Detect which cell encompasses the target text, then output its (x, y) center coordinate. 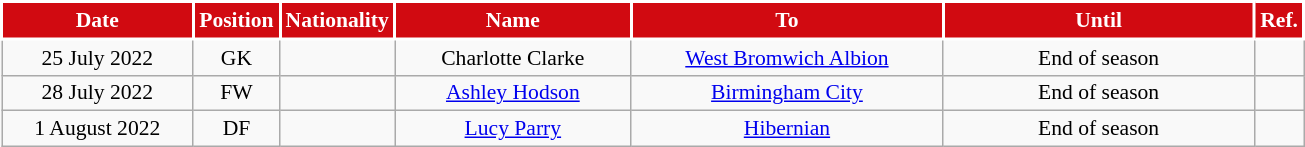
To (787, 20)
GK (236, 57)
25 July 2022 (98, 57)
Ref. (1278, 20)
Name (514, 20)
1 August 2022 (98, 129)
FW (236, 93)
West Bromwich Albion (787, 57)
Birmingham City (787, 93)
Charlotte Clarke (514, 57)
Position (236, 20)
Lucy Parry (514, 129)
Date (98, 20)
DF (236, 129)
28 July 2022 (98, 93)
Ashley Hodson (514, 93)
Hibernian (787, 129)
Until (1099, 20)
Nationality (338, 20)
